Provide the [x, y] coordinate of the cell's center where the given text is located.  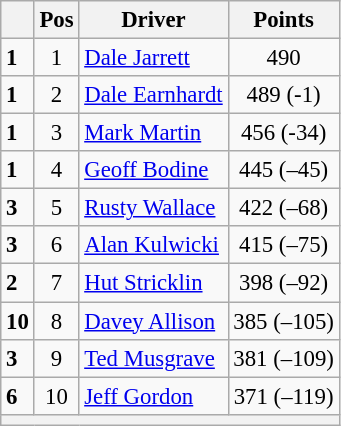
371 (–119) [284, 396]
Jeff Gordon [154, 396]
Alan Kulwicki [154, 245]
8 [56, 321]
Points [284, 20]
456 (-34) [284, 133]
489 (-1) [284, 95]
415 (–75) [284, 245]
445 (–45) [284, 170]
Driver [154, 20]
Mark Martin [154, 133]
9 [56, 358]
7 [56, 283]
5 [56, 208]
Ted Musgrave [154, 358]
Dale Earnhardt [154, 95]
Hut Stricklin [154, 283]
422 (–68) [284, 208]
385 (–105) [284, 321]
381 (–109) [284, 358]
Geoff Bodine [154, 170]
Pos [56, 20]
4 [56, 170]
Davey Allison [154, 321]
Rusty Wallace [154, 208]
398 (–92) [284, 283]
490 [284, 58]
Dale Jarrett [154, 58]
